Pinpoint the cell where the given text exists, returning its [x, y] midpoint coordinate. 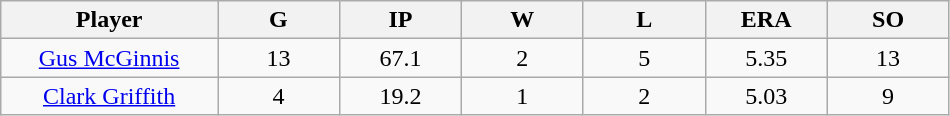
IP [400, 20]
4 [279, 96]
Player [110, 20]
Gus McGinnis [110, 58]
1 [522, 96]
Clark Griffith [110, 96]
9 [888, 96]
5 [644, 58]
5.03 [766, 96]
W [522, 20]
SO [888, 20]
5.35 [766, 58]
L [644, 20]
G [279, 20]
ERA [766, 20]
19.2 [400, 96]
67.1 [400, 58]
